Return (x, y) of the center of cell containing provided text 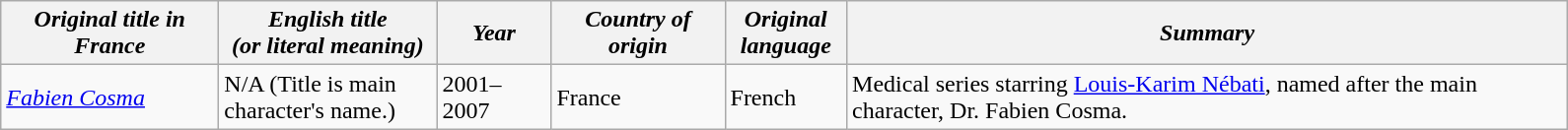
Original title in France (110, 33)
Year (494, 33)
Medical series starring Louis-Karim Nébati, named after the main character, Dr. Fabien Cosma. (1207, 97)
Summary (1207, 33)
French (786, 97)
Fabien Cosma (110, 97)
Country of origin (638, 33)
English title(or literal meaning) (327, 33)
2001–2007 (494, 97)
N/A (Title is main character's name.) (327, 97)
Original language (786, 33)
France (638, 97)
